Pinpoint the cell where the given text exists, returning its (x, y) midpoint coordinate. 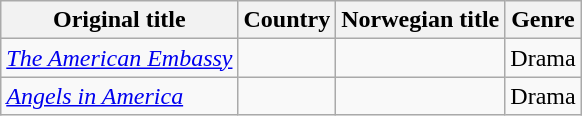
Angels in America (120, 96)
Country (287, 20)
The American Embassy (120, 58)
Genre (543, 20)
Original title (120, 20)
Norwegian title (420, 20)
